Locate the cell with the specified text and output its [X, Y] center coordinate. 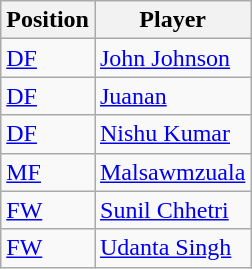
Player [172, 20]
Nishu Kumar [172, 134]
Udanta Singh [172, 248]
John Johnson [172, 58]
Sunil Chhetri [172, 210]
Malsawmzuala [172, 172]
Position [48, 20]
MF [48, 172]
Juanan [172, 96]
